Pinpoint the cell where the given text exists, returning its [X, Y] midpoint coordinate. 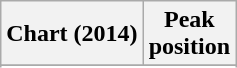
Peakposition [189, 34]
Chart (2014) [72, 34]
